Locate the cell with the specified text and output its (x, y) center coordinate. 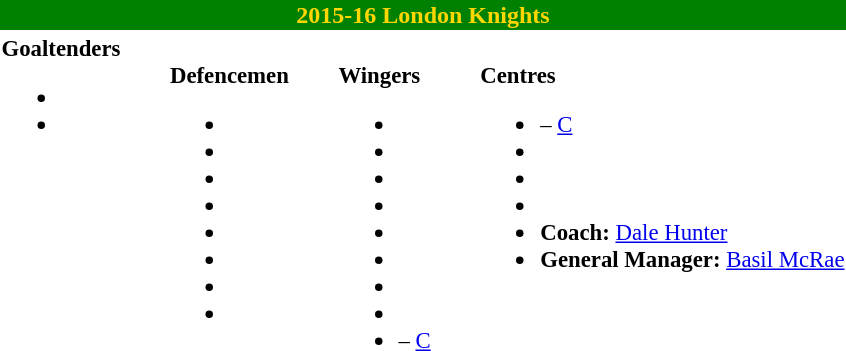
2015-16 London Knights (423, 15)
